For the text-containing cell, return its midpoint in [x, y] coordinate format. 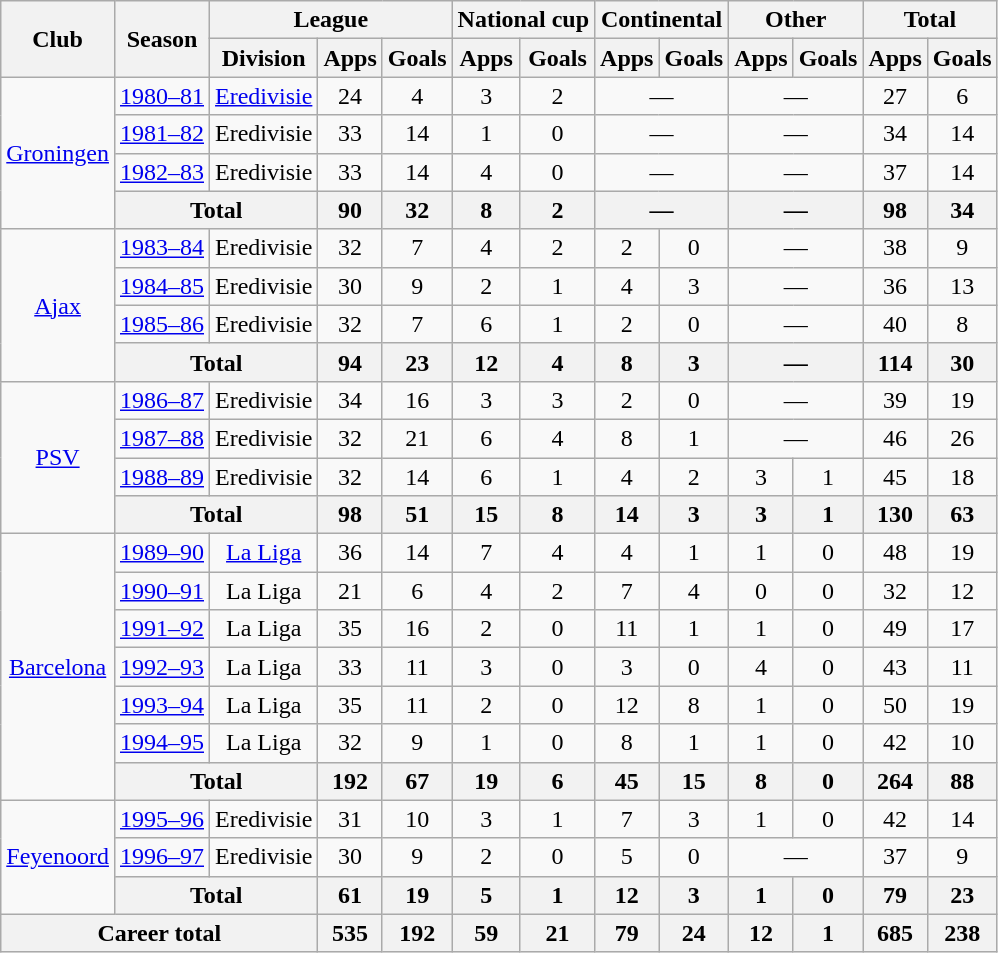
43 [895, 667]
18 [962, 477]
31 [350, 819]
264 [895, 781]
1996–97 [162, 857]
Feyenoord [58, 857]
61 [350, 895]
535 [350, 933]
1988–89 [162, 477]
685 [895, 933]
1980–81 [162, 96]
Career total [160, 933]
1986–87 [162, 400]
38 [895, 248]
1995–96 [162, 819]
130 [895, 515]
49 [895, 629]
1985–86 [162, 324]
88 [962, 781]
46 [895, 438]
Season [162, 39]
59 [486, 933]
National cup [523, 20]
90 [350, 210]
1981–82 [162, 134]
1990–91 [162, 591]
48 [895, 553]
1984–85 [162, 286]
50 [895, 705]
17 [962, 629]
51 [417, 515]
1991–92 [162, 629]
Ajax [58, 305]
1994–95 [162, 743]
1983–84 [162, 248]
1992–93 [162, 667]
Club [58, 39]
PSV [58, 457]
League [332, 20]
27 [895, 96]
238 [962, 933]
13 [962, 286]
67 [417, 781]
Barcelona [58, 667]
Other [796, 20]
39 [895, 400]
40 [895, 324]
1993–94 [162, 705]
1982–83 [162, 172]
63 [962, 515]
26 [962, 438]
94 [350, 362]
Groningen [58, 153]
1987–88 [162, 438]
114 [895, 362]
1989–90 [162, 553]
Continental [662, 20]
Division [264, 58]
